Extract the [X, Y] coordinate from the center of the cell holding the provided text.  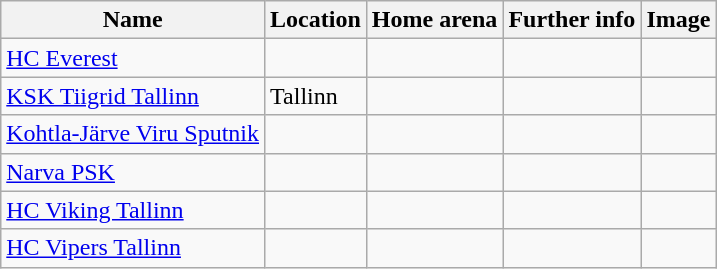
KSK Tiigrid Tallinn [133, 96]
Location [316, 20]
HC Everest [133, 58]
Narva PSK [133, 172]
HC Vipers Tallinn [133, 248]
Name [133, 20]
HC Viking Tallinn [133, 210]
Further info [572, 20]
Tallinn [316, 96]
Home arena [434, 20]
Image [678, 20]
Kohtla-Järve Viru Sputnik [133, 134]
